Find where the given text appears and provide that cell's center as [X, Y] coordinate. 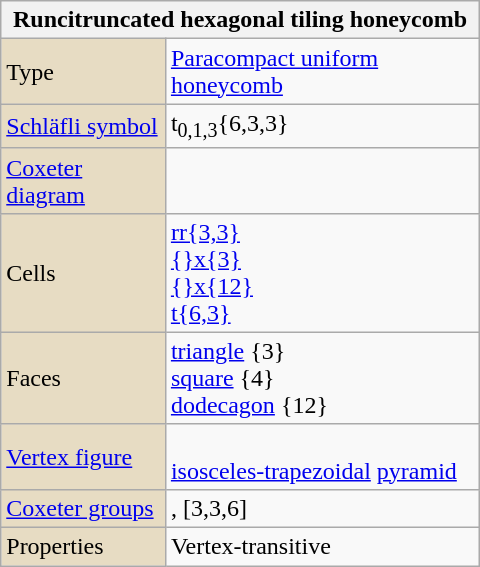
t0,1,3{6,3,3} [322, 126]
Coxeter diagram [84, 180]
Vertex-transitive [322, 547]
rr{3,3} {}x{3} {}x{12} t{6,3} [322, 272]
, [3,3,6] [322, 508]
Type [84, 72]
Properties [84, 547]
Cells [84, 272]
Schläfli symbol [84, 126]
isosceles-trapezoidal pyramid [322, 456]
Paracompact uniform honeycomb [322, 72]
Runcitruncated hexagonal tiling honeycomb [240, 20]
Coxeter groups [84, 508]
Faces [84, 378]
Vertex figure [84, 456]
triangle {3}square {4}dodecagon {12} [322, 378]
